From the cell containing the given text, extract its center point as (x, y) coordinate. 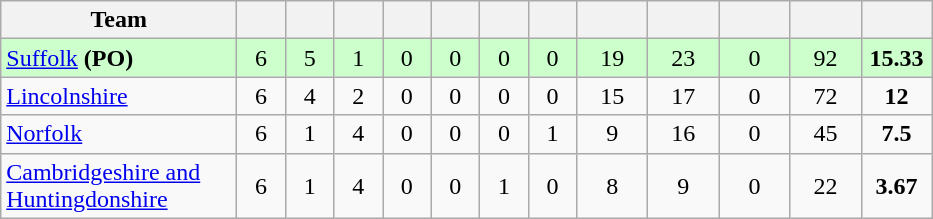
19 (612, 58)
12 (896, 96)
17 (684, 96)
45 (826, 134)
72 (826, 96)
92 (826, 58)
Team (119, 20)
2 (358, 96)
15 (612, 96)
7.5 (896, 134)
15.33 (896, 58)
Cambridgeshire and Huntingdonshire (119, 186)
Norfolk (119, 134)
Lincolnshire (119, 96)
5 (310, 58)
23 (684, 58)
8 (612, 186)
22 (826, 186)
Suffolk (PO) (119, 58)
3.67 (896, 186)
16 (684, 134)
